Search for the cell housing the specified text and yield its (X, Y) center coordinate. 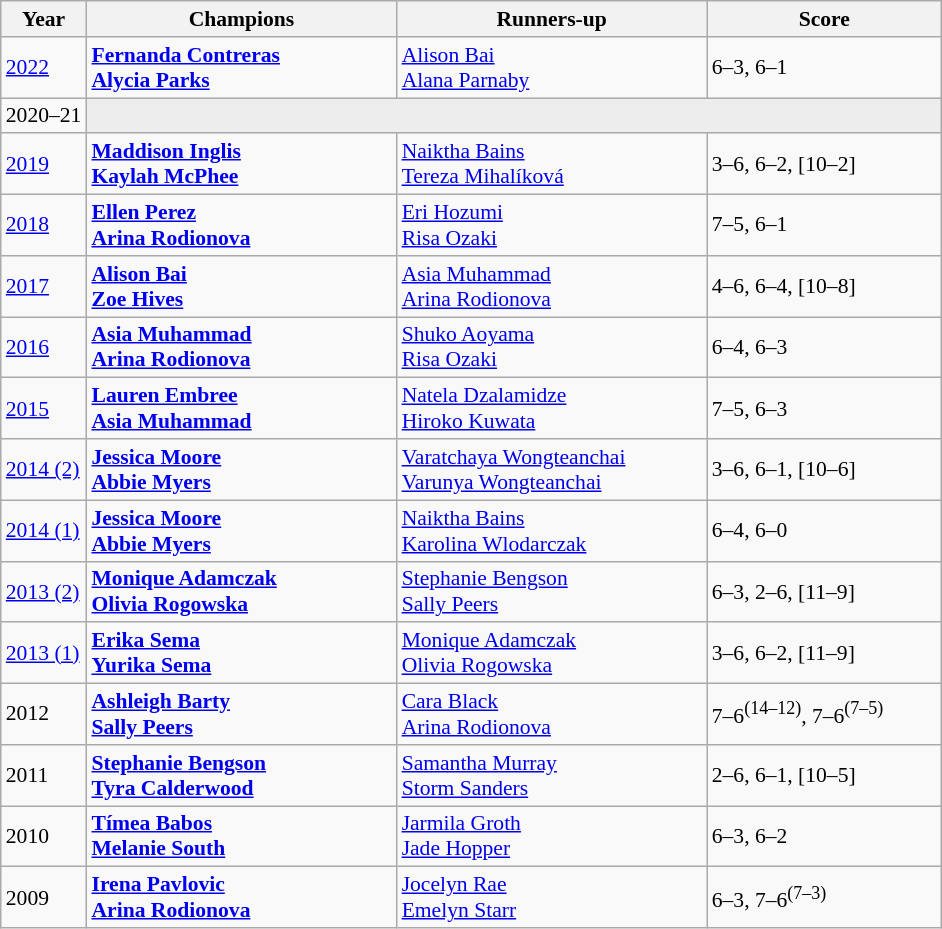
Cara Black Arina Rodionova (552, 714)
6–4, 6–3 (824, 348)
Lauren Embree Asia Muhammad (241, 408)
2014 (1) (44, 530)
4–6, 6–4, [10–8] (824, 286)
Samantha Murray Storm Sanders (552, 776)
Eri Hozumi Risa Ozaki (552, 226)
Maddison Inglis Kaylah McPhee (241, 164)
Shuko Aoyama Risa Ozaki (552, 348)
3–6, 6–2, [11–9] (824, 654)
7–6(14–12), 7–6(7–5) (824, 714)
6–3, 6–2 (824, 836)
6–3, 7–6(7–3) (824, 898)
2020–21 (44, 116)
Irena Pavlovic Arina Rodionova (241, 898)
2010 (44, 836)
Champions (241, 19)
Ellen Perez Arina Rodionova (241, 226)
Jocelyn Rae Emelyn Starr (552, 898)
Naiktha Bains Karolina Wlodarczak (552, 530)
Runners-up (552, 19)
6–4, 6–0 (824, 530)
Erika Sema Yurika Sema (241, 654)
Year (44, 19)
2017 (44, 286)
2–6, 6–1, [10–5] (824, 776)
3–6, 6–2, [10–2] (824, 164)
Alison Bai Zoe Hives (241, 286)
2016 (44, 348)
6–3, 6–1 (824, 68)
2014 (2) (44, 470)
Tímea Babos Melanie South (241, 836)
7–5, 6–1 (824, 226)
2019 (44, 164)
7–5, 6–3 (824, 408)
Alison Bai Alana Parnaby (552, 68)
2013 (2) (44, 592)
Jarmila Groth Jade Hopper (552, 836)
3–6, 6–1, [10–6] (824, 470)
2022 (44, 68)
Stephanie Bengson Sally Peers (552, 592)
2012 (44, 714)
2011 (44, 776)
Ashleigh Barty Sally Peers (241, 714)
2009 (44, 898)
2015 (44, 408)
Stephanie Bengson Tyra Calderwood (241, 776)
2018 (44, 226)
Fernanda Contreras Alycia Parks (241, 68)
6–3, 2–6, [11–9] (824, 592)
Score (824, 19)
2013 (1) (44, 654)
Natela Dzalamidze Hiroko Kuwata (552, 408)
Varatchaya Wongteanchai Varunya Wongteanchai (552, 470)
Naiktha Bains Tereza Mihalíková (552, 164)
